Return [x, y] of the center of cell containing provided text 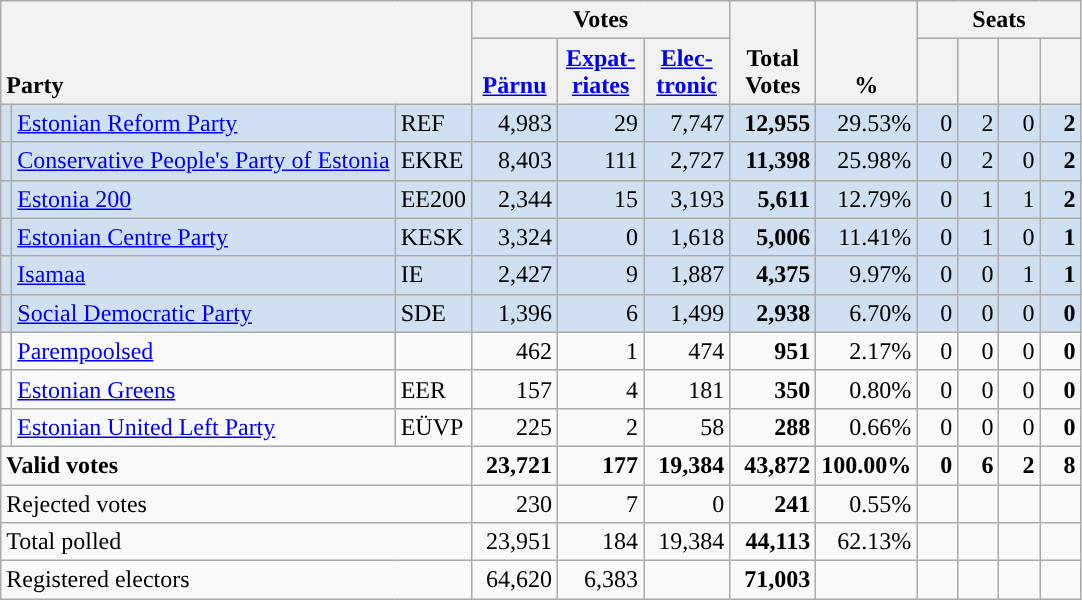
350 [773, 389]
181 [687, 389]
Parempoolsed [204, 351]
58 [687, 427]
225 [515, 427]
Estonian United Left Party [204, 427]
43,872 [773, 465]
23,721 [515, 465]
4,375 [773, 275]
157 [515, 389]
Seats [999, 20]
Estonian Greens [204, 389]
5,006 [773, 237]
1,499 [687, 313]
3,324 [515, 237]
62.13% [866, 542]
6.70% [866, 313]
12.79% [866, 199]
Expat- riates [601, 72]
REF [433, 123]
Isamaa [204, 275]
EKRE [433, 161]
Total polled [236, 542]
111 [601, 161]
12,955 [773, 123]
Total Votes [773, 52]
1,396 [515, 313]
2,938 [773, 313]
Pärnu [515, 72]
Rejected votes [236, 503]
11,398 [773, 161]
0.55% [866, 503]
9.97% [866, 275]
100.00% [866, 465]
15 [601, 199]
2,344 [515, 199]
241 [773, 503]
11.41% [866, 237]
0.80% [866, 389]
7,747 [687, 123]
Elec- tronic [687, 72]
Valid votes [236, 465]
SDE [433, 313]
KESK [433, 237]
1,618 [687, 237]
Conservative People's Party of Estonia [204, 161]
71,003 [773, 580]
474 [687, 351]
23,951 [515, 542]
% [866, 52]
Estonian Reform Party [204, 123]
1,887 [687, 275]
29 [601, 123]
184 [601, 542]
4,983 [515, 123]
951 [773, 351]
44,113 [773, 542]
EER [433, 389]
3,193 [687, 199]
230 [515, 503]
64,620 [515, 580]
8 [1060, 465]
6,383 [601, 580]
Party [236, 52]
2,427 [515, 275]
25.98% [866, 161]
EE200 [433, 199]
7 [601, 503]
Estonia 200 [204, 199]
2.17% [866, 351]
Registered electors [236, 580]
5,611 [773, 199]
177 [601, 465]
288 [773, 427]
Votes [601, 20]
IE [433, 275]
EÜVP [433, 427]
4 [601, 389]
29.53% [866, 123]
0.66% [866, 427]
462 [515, 351]
2,727 [687, 161]
Estonian Centre Party [204, 237]
Social Democratic Party [204, 313]
9 [601, 275]
8,403 [515, 161]
